Extract the [x, y] coordinate from the center of the cell holding the provided text.  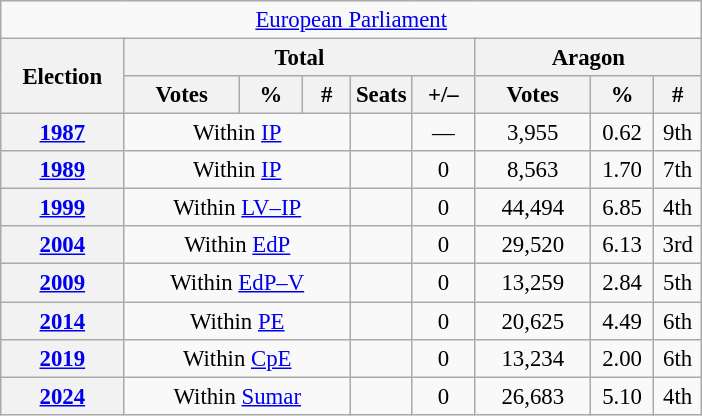
2004 [62, 245]
13,234 [533, 358]
3rd [678, 245]
26,683 [533, 396]
7th [678, 170]
2009 [62, 283]
2.84 [622, 283]
European Parliament [352, 20]
2014 [62, 321]
Total [300, 58]
4.49 [622, 321]
Within PE [238, 321]
3,955 [533, 133]
Within Sumar [238, 396]
2019 [62, 358]
Election [62, 76]
Seats [382, 95]
2.00 [622, 358]
1999 [62, 208]
Within LV–IP [238, 208]
+/– [444, 95]
Aragon [588, 58]
5th [678, 283]
Within EdP [238, 245]
29,520 [533, 245]
Within EdP–V [238, 283]
44,494 [533, 208]
8,563 [533, 170]
5.10 [622, 396]
20,625 [533, 321]
1989 [62, 170]
1.70 [622, 170]
9th [678, 133]
— [444, 133]
6.85 [622, 208]
0.62 [622, 133]
13,259 [533, 283]
Within CpE [238, 358]
1987 [62, 133]
6.13 [622, 245]
2024 [62, 396]
